Scan for the cell matching the given text and deliver its [X, Y] coordinate at center. 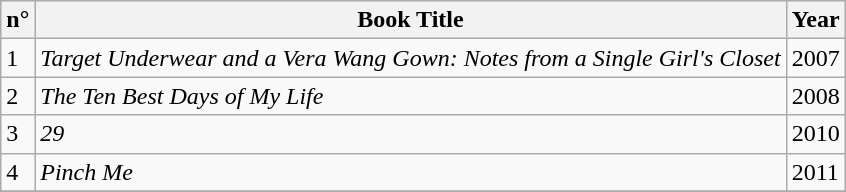
2010 [816, 134]
1 [18, 58]
2011 [816, 172]
Year [816, 20]
2 [18, 96]
Book Title [410, 20]
Target Underwear and a Vera Wang Gown: Notes from a Single Girl's Closet [410, 58]
3 [18, 134]
4 [18, 172]
Pinch Me [410, 172]
2007 [816, 58]
The Ten Best Days of My Life [410, 96]
2008 [816, 96]
n° [18, 20]
29 [410, 134]
